Extract the (X, Y) coordinate from the center of the cell holding the provided text.  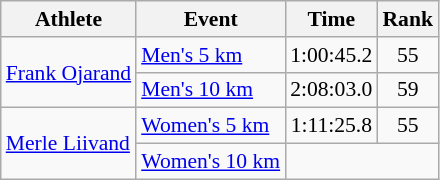
Men's 5 km (210, 55)
Time (331, 19)
Athlete (68, 19)
59 (408, 90)
Rank (408, 19)
1:11:25.8 (331, 126)
Women's 5 km (210, 126)
Men's 10 km (210, 90)
2:08:03.0 (331, 90)
Merle Liivand (68, 144)
1:00:45.2 (331, 55)
Frank Ojarand (68, 72)
Women's 10 km (210, 162)
Event (210, 19)
